Detect which cell encompasses the target text, then output its (X, Y) center coordinate. 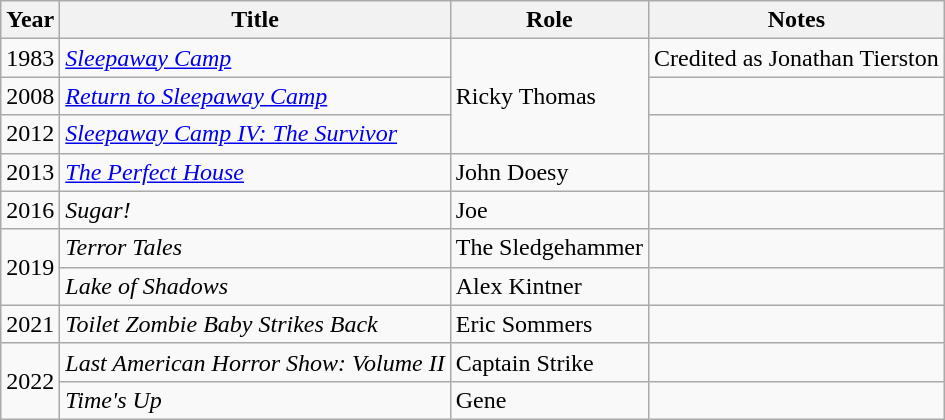
2021 (30, 324)
Joe (549, 210)
1983 (30, 58)
2019 (30, 267)
Year (30, 20)
Captain Strike (549, 362)
2013 (30, 172)
2008 (30, 96)
2012 (30, 134)
Alex Kintner (549, 286)
Last American Horror Show: Volume II (255, 362)
Return to Sleepaway Camp (255, 96)
Terror Tales (255, 248)
Eric Sommers (549, 324)
Title (255, 20)
Role (549, 20)
Notes (797, 20)
Sleepaway Camp (255, 58)
2016 (30, 210)
Gene (549, 400)
Time's Up (255, 400)
Sleepaway Camp IV: The Survivor (255, 134)
Ricky Thomas (549, 96)
John Doesy (549, 172)
Toilet Zombie Baby Strikes Back (255, 324)
The Sledgehammer (549, 248)
2022 (30, 381)
Lake of Shadows (255, 286)
Credited as Jonathan Tierston (797, 58)
Sugar! (255, 210)
The Perfect House (255, 172)
